Capture the cell that displays the provided text and extract its (x, y) central coordinate. 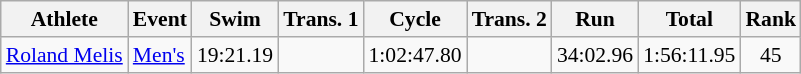
Trans. 1 (320, 19)
Athlete (64, 19)
34:02.96 (595, 55)
Cycle (414, 19)
Swim (235, 19)
Rank (770, 19)
1:02:47.80 (414, 55)
Roland Melis (64, 55)
Trans. 2 (510, 19)
Event (160, 19)
1:56:11.95 (689, 55)
Run (595, 19)
Total (689, 19)
Men's (160, 55)
45 (770, 55)
19:21.19 (235, 55)
